Detect which cell encompasses the target text, then output its [X, Y] center coordinate. 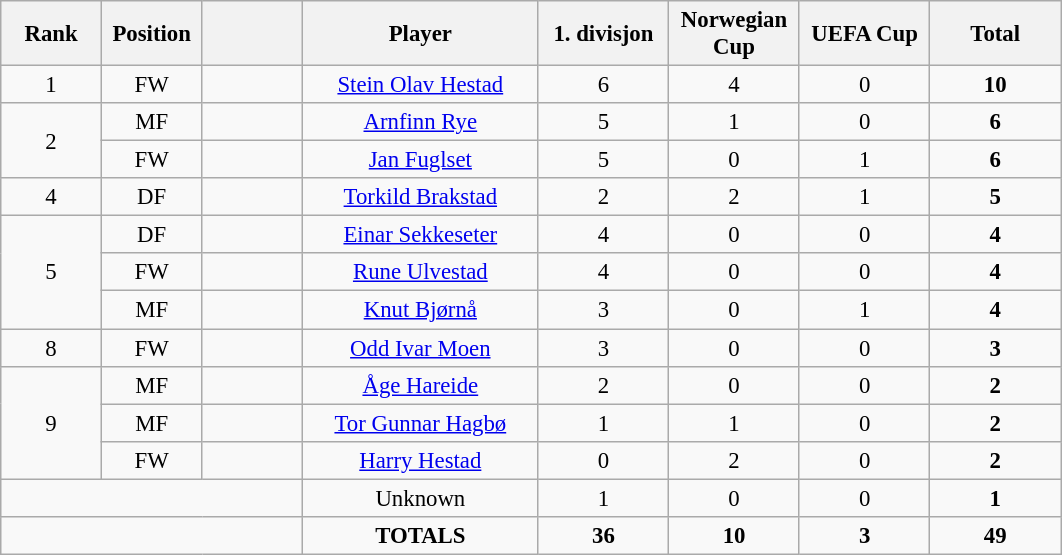
Total [996, 34]
Rank [52, 34]
Odd Ivar Moen [421, 348]
49 [996, 536]
TOTALS [421, 536]
Unknown [421, 498]
Jan Fuglset [421, 160]
Einar Sekkeseter [421, 235]
Knut Bjørnå [421, 310]
Player [421, 34]
Rune Ulvestad [421, 273]
36 [604, 536]
1. divisjon [604, 34]
Tor Gunnar Hagbø [421, 423]
UEFA Cup [864, 34]
Position [152, 34]
Torkild Brakstad [421, 197]
Arnfinn Rye [421, 122]
8 [52, 348]
9 [52, 422]
Harry Hestad [421, 460]
Stein Olav Hestad [421, 85]
Norwegian Cup [734, 34]
Åge Hareide [421, 385]
